From the cell containing the given text, extract its center point as [X, Y] coordinate. 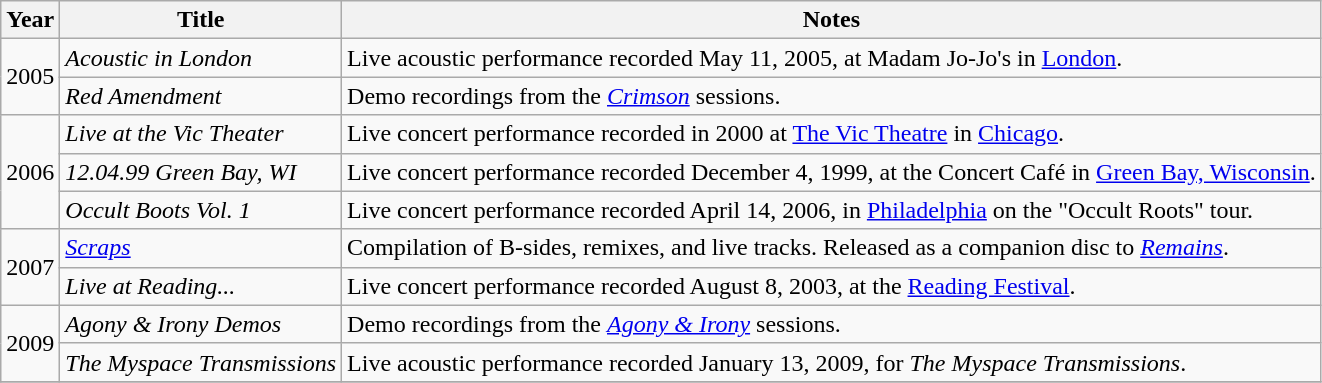
Live at Reading... [201, 286]
2009 [30, 343]
Demo recordings from the Crimson sessions. [832, 96]
2007 [30, 267]
Live acoustic performance recorded January 13, 2009, for The Myspace Transmissions. [832, 362]
Scraps [201, 248]
Agony & Irony Demos [201, 324]
Live concert performance recorded April 14, 2006, in Philadelphia on the "Occult Roots" tour. [832, 210]
Title [201, 20]
Occult Boots Vol. 1 [201, 210]
The Myspace Transmissions [201, 362]
12.04.99 Green Bay, WI [201, 172]
Live acoustic performance recorded May 11, 2005, at Madam Jo-Jo's in London. [832, 58]
Red Amendment [201, 96]
Live concert performance recorded December 4, 1999, at the Concert Café in Green Bay, Wisconsin. [832, 172]
Live concert performance recorded August 8, 2003, at the Reading Festival. [832, 286]
Demo recordings from the Agony & Irony sessions. [832, 324]
2006 [30, 172]
Acoustic in London [201, 58]
2005 [30, 77]
Notes [832, 20]
Year [30, 20]
Compilation of B-sides, remixes, and live tracks. Released as a companion disc to Remains. [832, 248]
Live at the Vic Theater [201, 134]
Live concert performance recorded in 2000 at The Vic Theatre in Chicago. [832, 134]
